Capture the cell that displays the provided text and extract its [x, y] central coordinate. 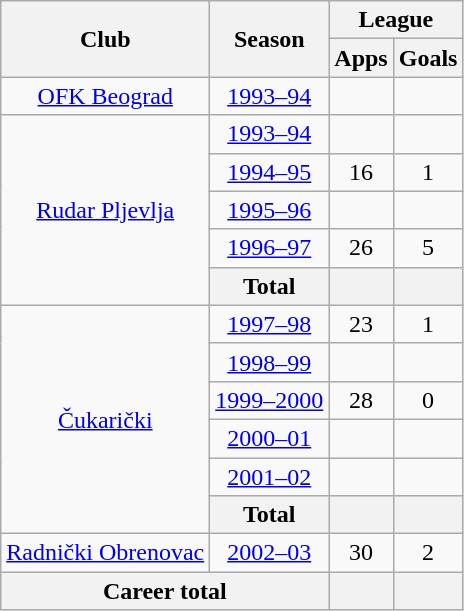
16 [361, 172]
5 [428, 248]
2 [428, 553]
Rudar Pljevlja [106, 210]
League [396, 20]
Career total [165, 591]
0 [428, 400]
1997–98 [270, 324]
Čukarički [106, 419]
Season [270, 39]
1994–95 [270, 172]
30 [361, 553]
2002–03 [270, 553]
Goals [428, 58]
23 [361, 324]
2000–01 [270, 438]
1996–97 [270, 248]
28 [361, 400]
1995–96 [270, 210]
2001–02 [270, 477]
OFK Beograd [106, 96]
1998–99 [270, 362]
Club [106, 39]
1999–2000 [270, 400]
26 [361, 248]
Radnički Obrenovac [106, 553]
Apps [361, 58]
